Return (X, Y) of the center of cell containing provided text 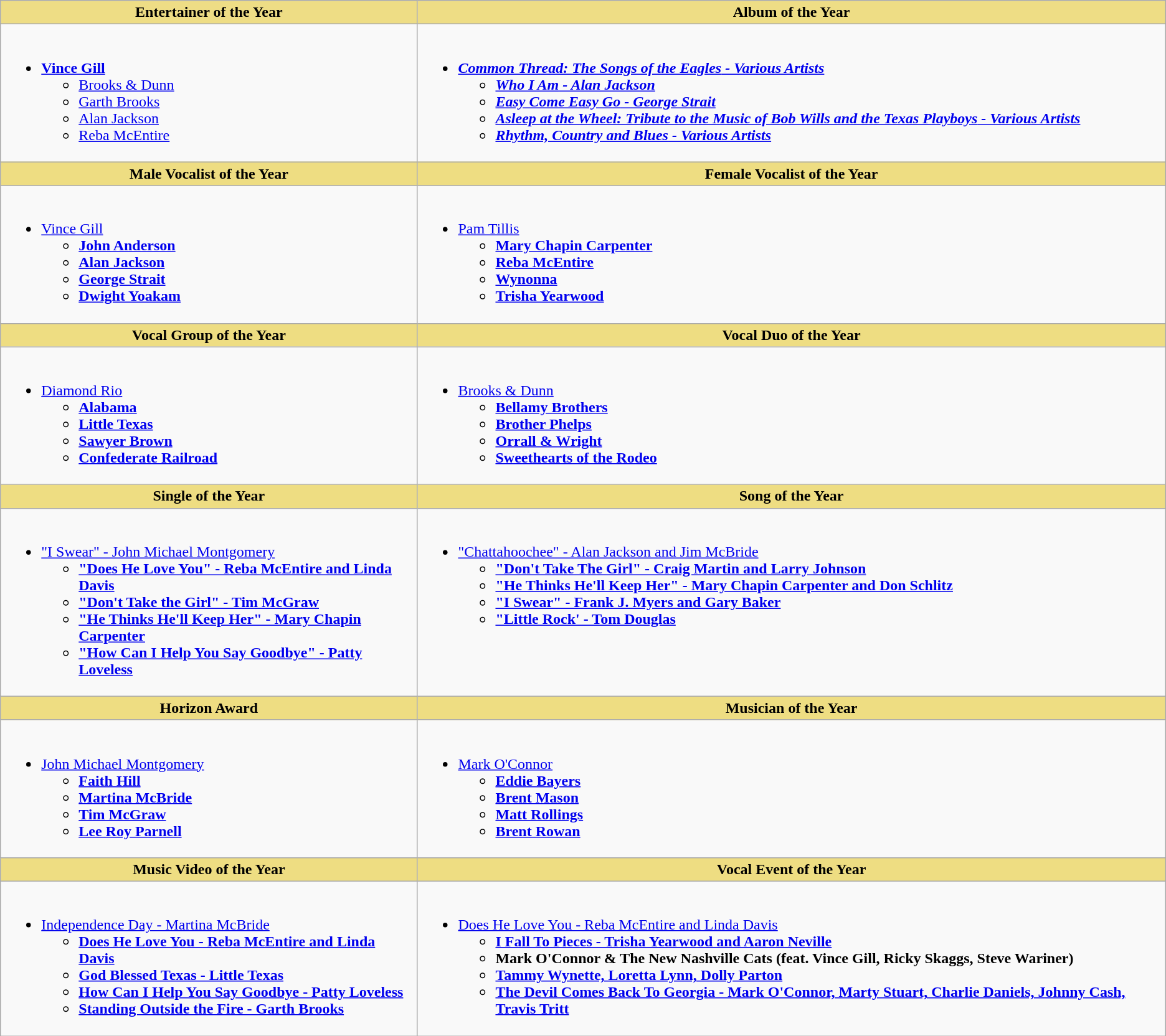
Single of the Year (209, 496)
Male Vocalist of the Year (209, 174)
John Michael MontgomeryFaith HillMartina McBrideTim McGrawLee Roy Parnell (209, 788)
Female Vocalist of the Year (791, 174)
Diamond RioAlabamaLittle TexasSawyer BrownConfederate Railroad (209, 416)
Pam TillisMary Chapin CarpenterReba McEntireWynonnaTrisha Yearwood (791, 254)
Mark O'ConnorEddie BayersBrent MasonMatt RollingsBrent Rowan (791, 788)
Vince GillJohn AndersonAlan JacksonGeorge StraitDwight Yoakam (209, 254)
Vocal Duo of the Year (791, 335)
Entertainer of the Year (209, 12)
Musician of the Year (791, 708)
Album of the Year (791, 12)
Vocal Event of the Year (791, 869)
Music Video of the Year (209, 869)
Horizon Award (209, 708)
Song of the Year (791, 496)
Vince GillBrooks & DunnGarth BrooksAlan JacksonReba McEntire (209, 93)
Brooks & DunnBellamy BrothersBrother PhelpsOrrall & WrightSweethearts of the Rodeo (791, 416)
Vocal Group of the Year (209, 335)
